Pinpoint the cell where the given text exists, returning its [X, Y] midpoint coordinate. 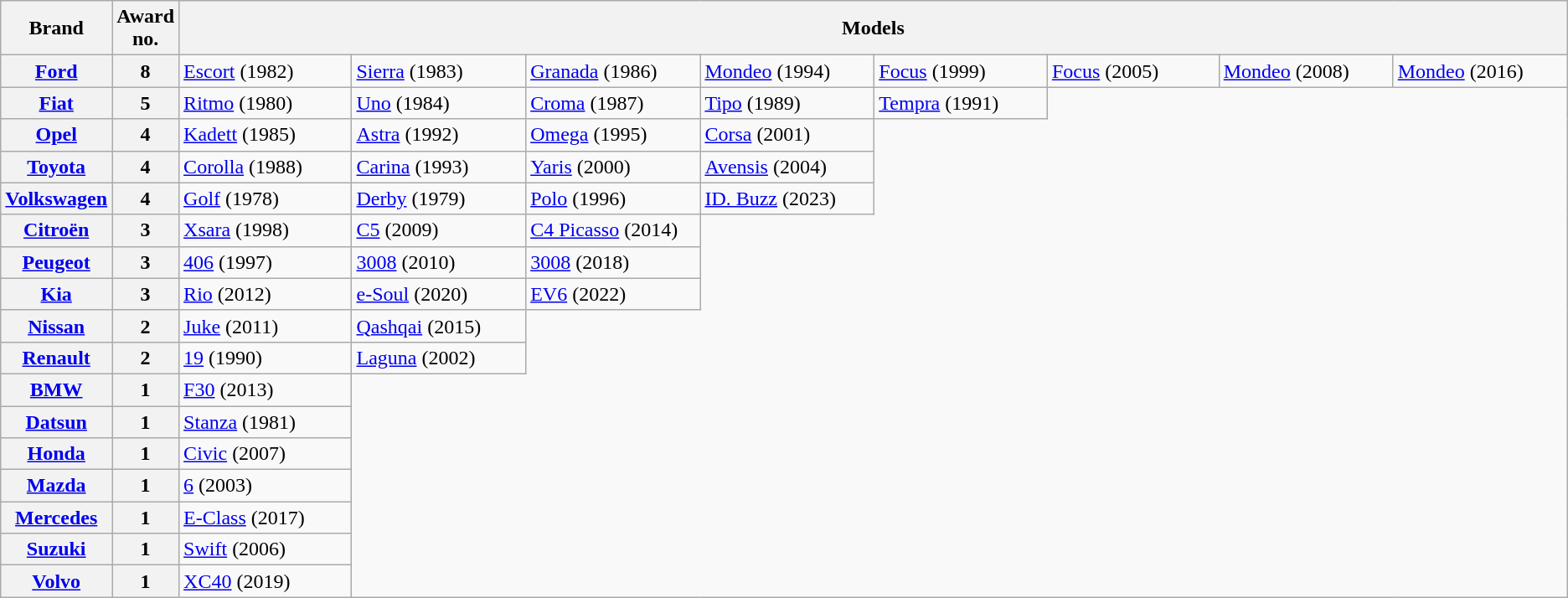
3008 (2010) [439, 262]
406 (1997) [266, 262]
BMW [57, 389]
Nissan [57, 326]
Rio (2012) [266, 294]
Civic (2007) [266, 454]
Kia [57, 294]
Mazda [57, 486]
Ritmo (1980) [266, 103]
e-Soul (2020) [439, 294]
XC40 (2019) [266, 581]
Avensis (2004) [787, 167]
Corsa (2001) [787, 135]
Toyota [57, 167]
EV6 (2022) [613, 294]
Juke (2011) [266, 326]
C4 Picasso (2014) [613, 230]
Mondeo (1994) [787, 71]
Kadett (1985) [266, 135]
Carina (1993) [439, 167]
Citroën [57, 230]
Award no. [146, 28]
Uno (1984) [439, 103]
Granada (1986) [613, 71]
6 (2003) [266, 486]
Polo (1996) [613, 198]
Tipo (1989) [787, 103]
5 [146, 103]
Opel [57, 135]
E-Class (2017) [266, 518]
Renault [57, 358]
19 (1990) [266, 358]
Models [874, 28]
Tempra (1991) [962, 103]
Suzuki [57, 549]
Derby (1979) [439, 198]
Mondeo (2016) [1480, 71]
8 [146, 71]
Mercedes [57, 518]
C5 (2009) [439, 230]
Golf (1978) [266, 198]
Volvo [57, 581]
3008 (2018) [613, 262]
Omega (1995) [613, 135]
Honda [57, 454]
Astra (1992) [439, 135]
Ford [57, 71]
Mondeo (2008) [1306, 71]
Qashqai (2015) [439, 326]
Focus (1999) [962, 71]
F30 (2013) [266, 389]
Volkswagen [57, 198]
Laguna (2002) [439, 358]
Datsun [57, 421]
Peugeot [57, 262]
Corolla (1988) [266, 167]
Stanza (1981) [266, 421]
Sierra (1983) [439, 71]
Croma (1987) [613, 103]
Fiat [57, 103]
Yaris (2000) [613, 167]
Focus (2005) [1132, 71]
Brand [57, 28]
Swift (2006) [266, 549]
Escort (1982) [266, 71]
ID. Buzz (2023) [787, 198]
Xsara (1998) [266, 230]
